Extract the (x, y) coordinate from the center of the cell holding the provided text.  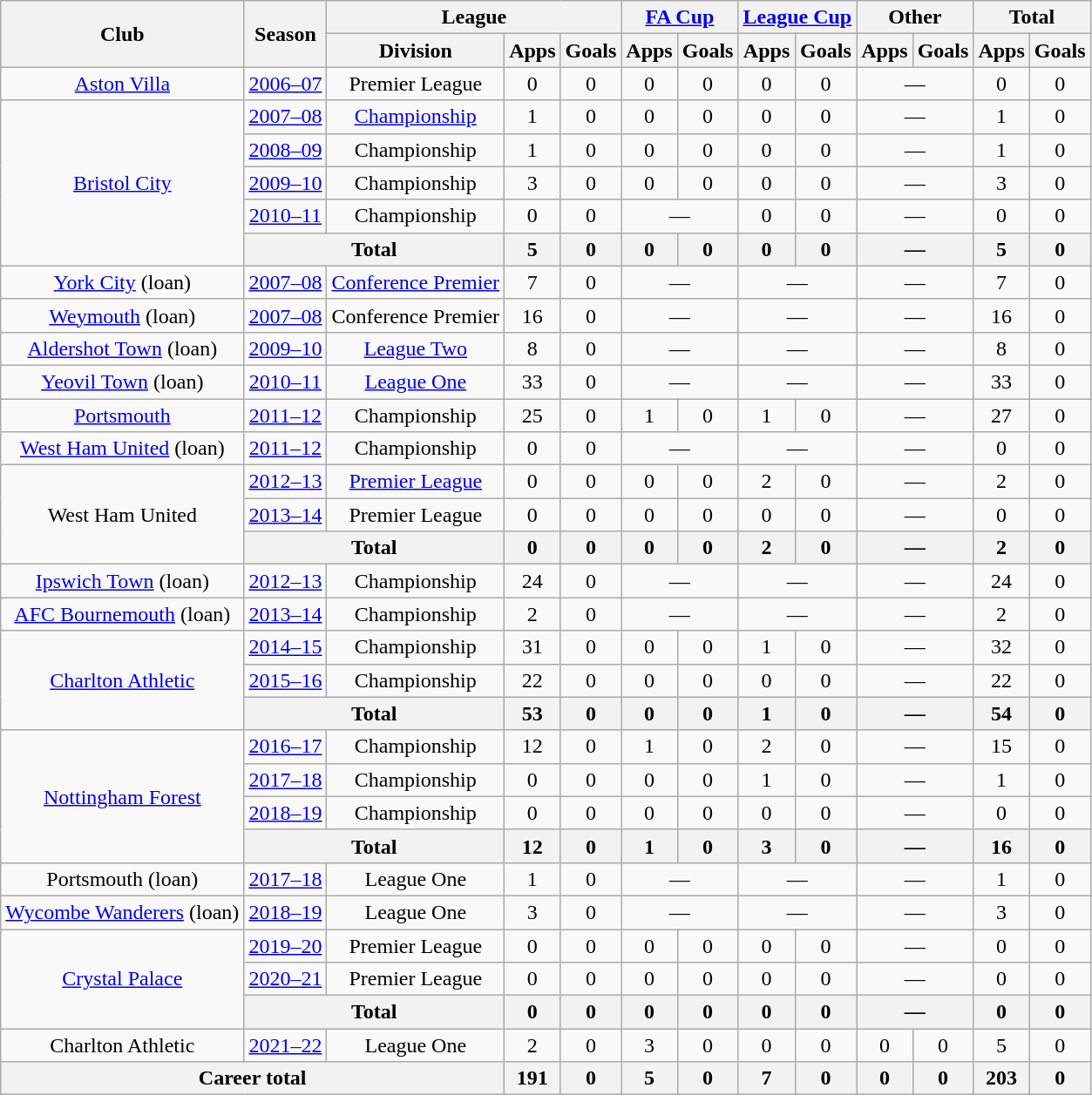
Other (915, 17)
Aston Villa (122, 84)
2014–15 (286, 647)
League Cup (797, 17)
FA Cup (680, 17)
Ipswich Town (loan) (122, 581)
2015–16 (286, 680)
West Ham United (loan) (122, 449)
Wycombe Wanderers (loan) (122, 912)
Weymouth (loan) (122, 315)
Bristol City (122, 183)
League Two (416, 348)
2016–17 (286, 747)
53 (532, 713)
2020–21 (286, 979)
203 (1001, 1078)
25 (532, 416)
Division (416, 51)
Aldershot Town (loan) (122, 348)
Crystal Palace (122, 978)
Nottingham Forest (122, 796)
2008–09 (286, 150)
Season (286, 34)
15 (1001, 747)
Career total (253, 1078)
Yeovil Town (loan) (122, 382)
Portsmouth (122, 416)
West Ham United (122, 515)
Club (122, 34)
2006–07 (286, 84)
32 (1001, 647)
2021–22 (286, 1045)
191 (532, 1078)
York City (loan) (122, 282)
Portsmouth (loan) (122, 879)
League (474, 17)
2019–20 (286, 945)
54 (1001, 713)
AFC Bournemouth (loan) (122, 614)
27 (1001, 416)
31 (532, 647)
